Return the [x, y] coordinate for the center point of the cell that contains the specified text.  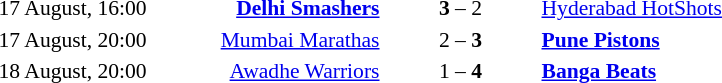
2 – 3 [460, 40]
Mumbai Marathas [267, 40]
